Capture the cell that displays the provided text and extract its (x, y) central coordinate. 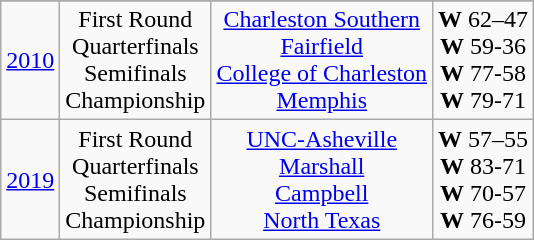
W 62–47W 59-36W 77-58W 79-71 (484, 60)
Charleston SouthernFairfieldCollege of CharlestonMemphis (322, 60)
2010 (30, 60)
UNC-AshevilleMarshallCampbellNorth Texas (322, 180)
W 57–55W 83-71W 70-57W 76-59 (484, 180)
2019 (30, 180)
